Find where the given text appears and provide that cell's center as (X, Y) coordinate. 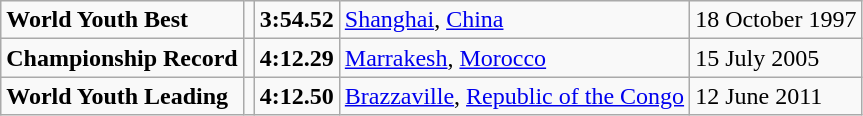
Championship Record (122, 58)
Brazzaville, Republic of the Congo (514, 96)
4:12.29 (296, 58)
3:54.52 (296, 20)
Marrakesh, Morocco (514, 58)
15 July 2005 (776, 58)
12 June 2011 (776, 96)
World Youth Best (122, 20)
Shanghai, China (514, 20)
World Youth Leading (122, 96)
18 October 1997 (776, 20)
4:12.50 (296, 96)
